Detect which cell encompasses the target text, then output its [X, Y] center coordinate. 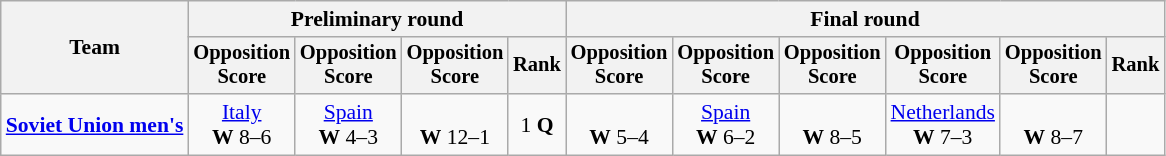
Soviet Union men's [95, 124]
ItalyW 8–6 [242, 124]
SpainW 6–2 [726, 124]
Team [95, 48]
W 5–4 [620, 124]
W 8–7 [1054, 124]
NetherlandsW 7–3 [943, 124]
1 Q [537, 124]
W 8–5 [832, 124]
SpainW 4–3 [348, 124]
Preliminary round [376, 19]
W 12–1 [456, 124]
Final round [865, 19]
